Output the (x, y) coordinate of the center of the cell containing the given text.  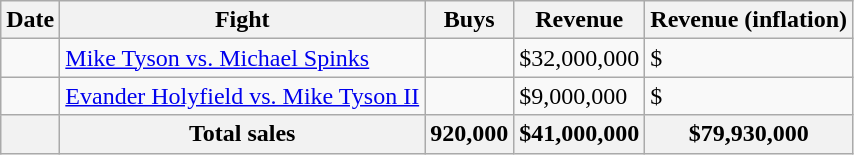
$9,000,000 (580, 96)
$32,000,000 (580, 58)
Revenue (580, 20)
$79,930,000 (749, 134)
Mike Tyson vs. Michael Spinks (242, 58)
Fight (242, 20)
Date (30, 20)
Total sales (242, 134)
Evander Holyfield vs. Mike Tyson II (242, 96)
$41,000,000 (580, 134)
920,000 (470, 134)
Revenue (inflation) (749, 20)
Buys (470, 20)
